Return the [x, y] coordinate for the center point of the cell that contains the specified text.  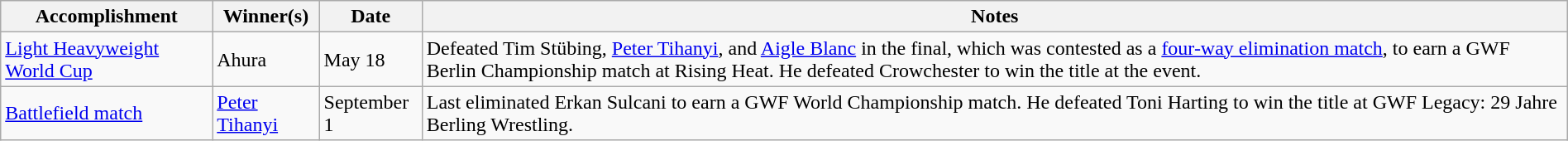
Peter Tihanyi [266, 113]
Battlefield match [107, 113]
September 1 [370, 113]
Notes [994, 17]
May 18 [370, 60]
Light Heavyweight World Cup [107, 60]
Date [370, 17]
Ahura [266, 60]
Winner(s) [266, 17]
Accomplishment [107, 17]
